Scan for the cell matching the given text and deliver its (X, Y) coordinate at center. 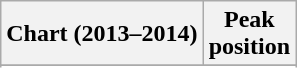
Peakposition (249, 34)
Chart (2013–2014) (102, 34)
